Detect which cell encompasses the target text, then output its (X, Y) center coordinate. 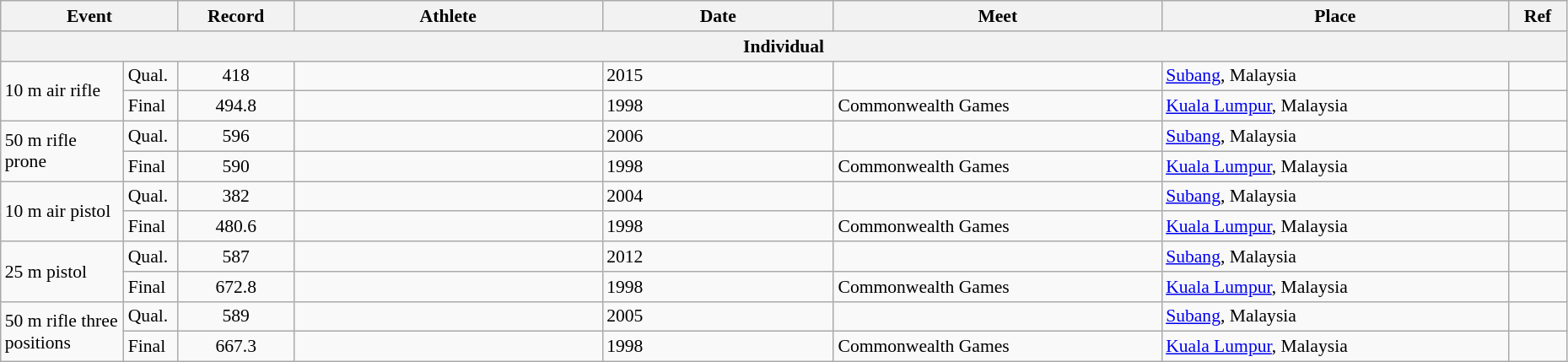
589 (236, 316)
50 m rifle prone (62, 152)
Place (1335, 16)
Individual (784, 46)
418 (236, 76)
596 (236, 137)
382 (236, 197)
2005 (718, 316)
480.6 (236, 227)
2015 (718, 76)
2012 (718, 257)
2004 (718, 197)
Event (89, 16)
Date (718, 16)
10 m air pistol (62, 211)
590 (236, 166)
494.8 (236, 106)
587 (236, 257)
672.8 (236, 287)
Record (236, 16)
Athlete (448, 16)
25 m pistol (62, 272)
667.3 (236, 347)
10 m air rifle (62, 91)
Meet (997, 16)
Ref (1538, 16)
50 m rifle three positions (62, 331)
2006 (718, 137)
